For the text-containing cell, return its midpoint in [x, y] coordinate format. 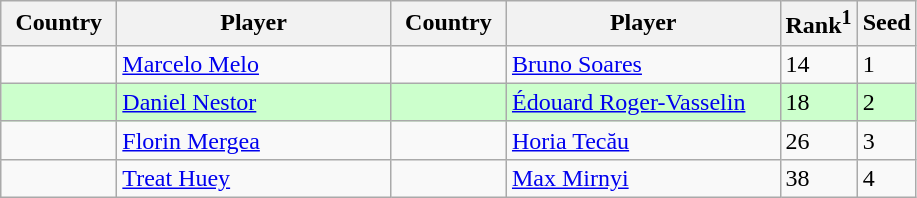
18 [818, 102]
14 [818, 64]
Treat Huey [254, 178]
Max Mirnyi [643, 178]
4 [886, 178]
Bruno Soares [643, 64]
38 [818, 178]
1 [886, 64]
Rank1 [818, 24]
Horia Tecău [643, 140]
Marcelo Melo [254, 64]
Florin Mergea [254, 140]
3 [886, 140]
Daniel Nestor [254, 102]
2 [886, 102]
Seed [886, 24]
26 [818, 140]
Édouard Roger-Vasselin [643, 102]
